Determine the (x, y) coordinate at the center of the cell enclosing the given text.  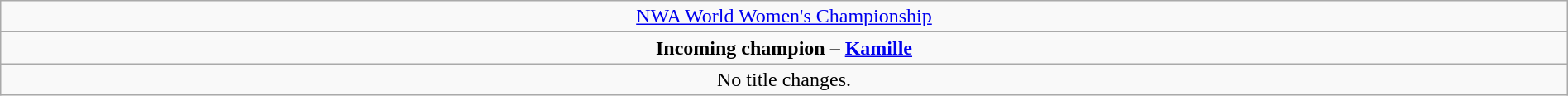
No title changes. (784, 79)
NWA World Women's Championship (784, 17)
Incoming champion – Kamille (784, 48)
